Scan for the cell matching the given text and deliver its [x, y] coordinate at center. 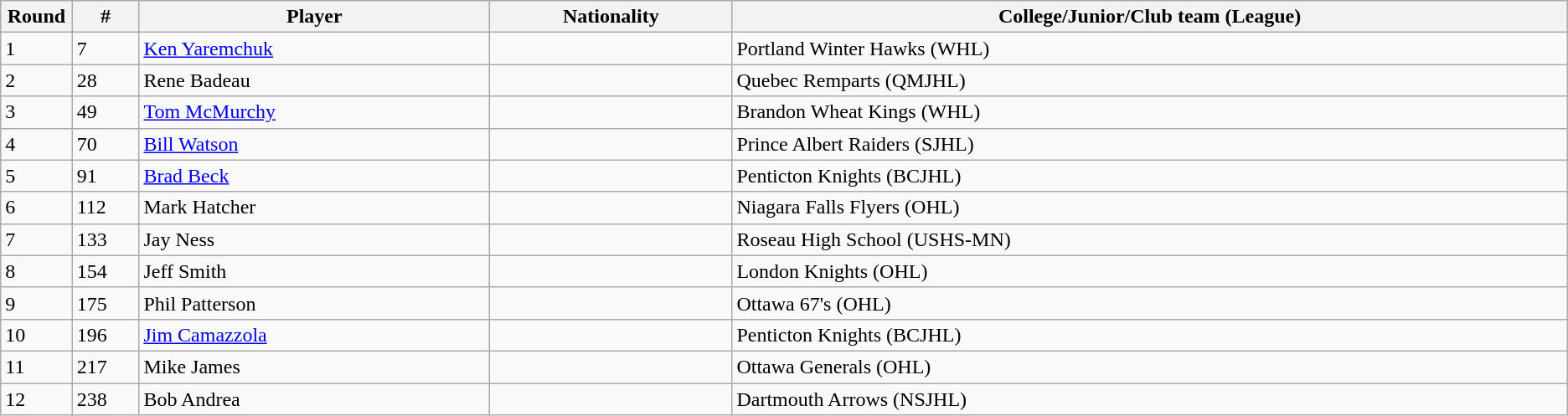
3 [37, 112]
Round [37, 17]
49 [106, 112]
College/Junior/Club team (League) [1149, 17]
5 [37, 176]
175 [106, 303]
9 [37, 303]
133 [106, 239]
238 [106, 399]
Brad Beck [315, 176]
# [106, 17]
Phil Patterson [315, 303]
Tom McMurchy [315, 112]
Quebec Remparts (QMJHL) [1149, 80]
Dartmouth Arrows (NSJHL) [1149, 399]
London Knights (OHL) [1149, 271]
Jay Ness [315, 239]
8 [37, 271]
Niagara Falls Flyers (OHL) [1149, 208]
6 [37, 208]
70 [106, 144]
112 [106, 208]
196 [106, 335]
Ottawa Generals (OHL) [1149, 367]
Mark Hatcher [315, 208]
11 [37, 367]
Ottawa 67's (OHL) [1149, 303]
Prince Albert Raiders (SJHL) [1149, 144]
10 [37, 335]
Roseau High School (USHS-MN) [1149, 239]
12 [37, 399]
Brandon Wheat Kings (WHL) [1149, 112]
Jim Camazzola [315, 335]
91 [106, 176]
Ken Yaremchuk [315, 49]
1 [37, 49]
Mike James [315, 367]
Player [315, 17]
154 [106, 271]
Nationality [611, 17]
Jeff Smith [315, 271]
Rene Badeau [315, 80]
Bill Watson [315, 144]
28 [106, 80]
Bob Andrea [315, 399]
2 [37, 80]
4 [37, 144]
Portland Winter Hawks (WHL) [1149, 49]
217 [106, 367]
